Capture the cell that displays the provided text and extract its [x, y] central coordinate. 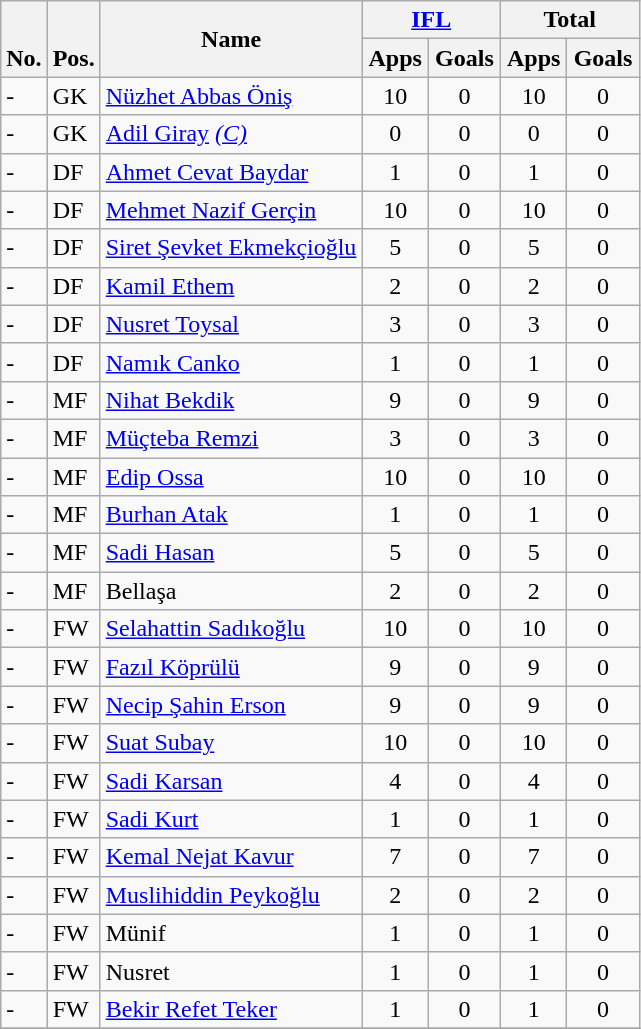
Namık Canko [231, 362]
Sadi Hasan [231, 553]
Selahattin Sadıkoğlu [231, 629]
Adil Giray (C) [231, 134]
IFL [432, 20]
Mehmet Nazif Gerçin [231, 210]
Burhan Atak [231, 515]
Name [231, 39]
Nusret [231, 971]
Kemal Nejat Kavur [231, 857]
Nihat Bekdik [231, 400]
Sadi Karsan [231, 781]
Total [570, 20]
Ahmet Cevat Baydar [231, 172]
Muslihiddin Peykoğlu [231, 895]
Siret Şevket Ekmekçioğlu [231, 248]
No. [24, 39]
Necip Şahin Erson [231, 705]
Nusret Toysal [231, 324]
Pos. [74, 39]
Bekir Refet Teker [231, 1009]
Kamil Ethem [231, 286]
Nüzhet Abbas Öniş [231, 96]
Suat Subay [231, 743]
Münif [231, 933]
Edip Ossa [231, 477]
Sadi Kurt [231, 819]
Müçteba Remzi [231, 438]
Bellaşa [231, 591]
Fazıl Köprülü [231, 667]
